Find where the given text appears and provide that cell's center as (x, y) coordinate. 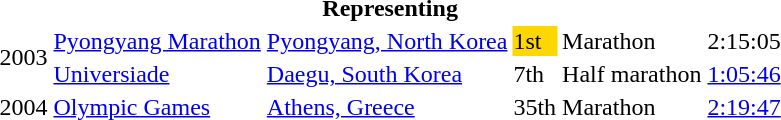
Pyongyang, North Korea (387, 41)
Half marathon (632, 74)
Daegu, South Korea (387, 74)
1st (535, 41)
Universiade (157, 74)
Pyongyang Marathon (157, 41)
7th (535, 74)
Marathon (632, 41)
